Search for the cell housing the specified text and yield its [X, Y] center coordinate. 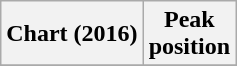
Peakposition [189, 34]
Chart (2016) [72, 34]
